Search for the cell housing the specified text and yield its (x, y) center coordinate. 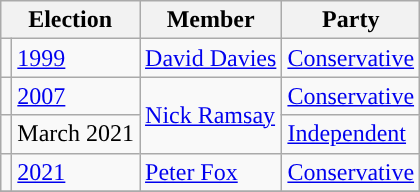
1999 (76, 58)
Peter Fox (211, 172)
Member (211, 20)
March 2021 (76, 134)
2021 (76, 172)
2007 (76, 96)
David Davies (211, 58)
Election (70, 20)
Party (351, 20)
Independent (351, 134)
Nick Ramsay (211, 115)
